Return (x, y) of the center of cell containing provided text 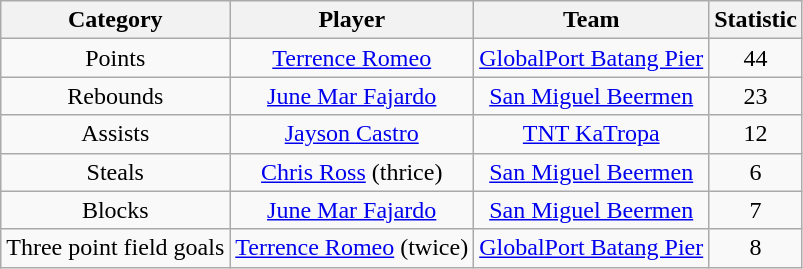
12 (756, 134)
Three point field goals (116, 248)
Assists (116, 134)
Team (592, 20)
Chris Ross (thrice) (352, 172)
Points (116, 58)
44 (756, 58)
7 (756, 210)
6 (756, 172)
23 (756, 96)
Blocks (116, 210)
Rebounds (116, 96)
TNT KaTropa (592, 134)
Player (352, 20)
Jayson Castro (352, 134)
8 (756, 248)
Category (116, 20)
Statistic (756, 20)
Terrence Romeo (twice) (352, 248)
Terrence Romeo (352, 58)
Steals (116, 172)
